Return (X, Y) of the center of cell containing provided text 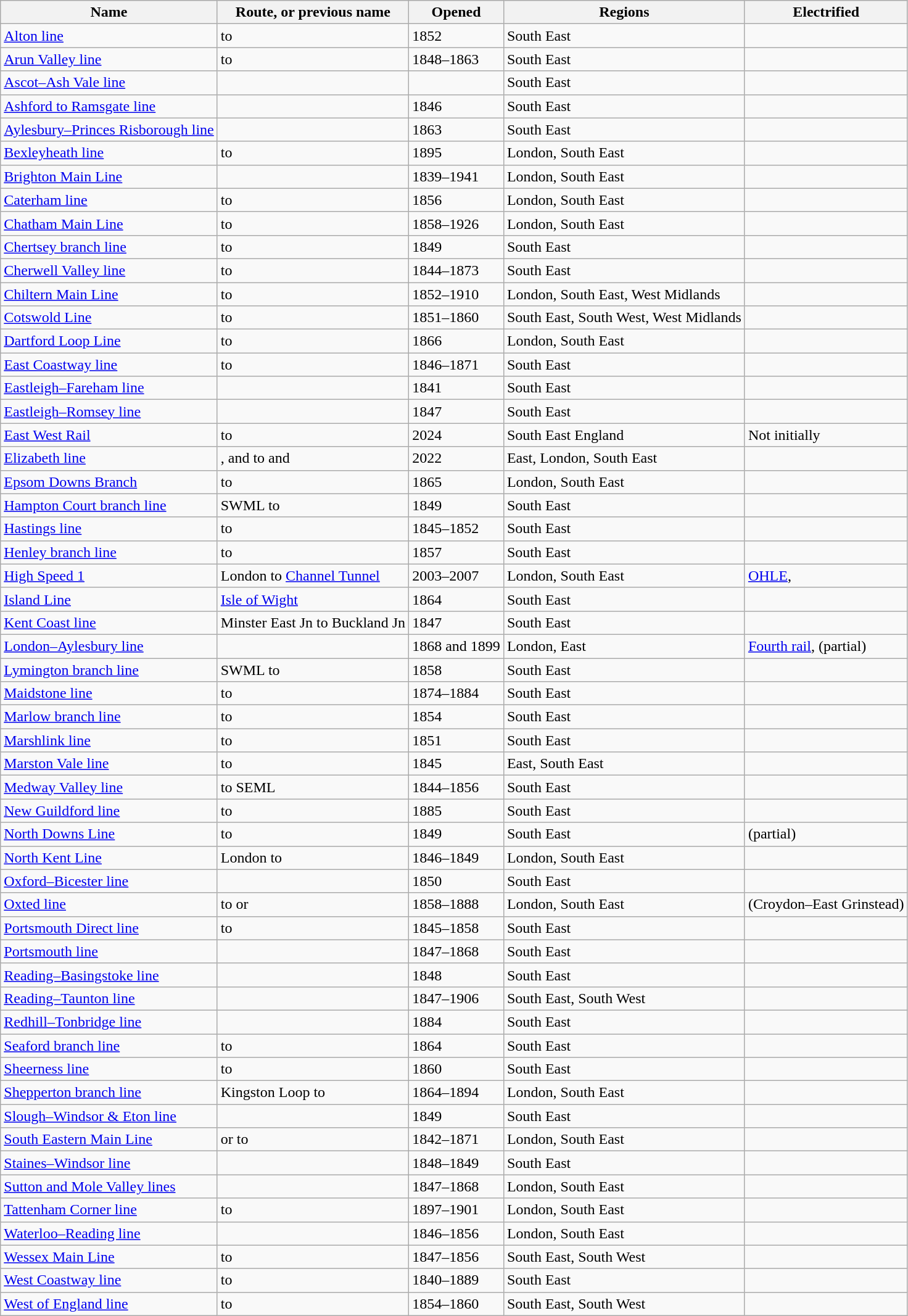
1847–1906 (456, 998)
1846–1856 (456, 1233)
1845 (456, 764)
Ashford to Ramsgate line (109, 106)
Sheerness line (109, 1069)
Bexleyheath line (109, 153)
1860 (456, 1069)
1884 (456, 1022)
1858–1926 (456, 223)
Hampton Court branch line (109, 505)
1857 (456, 552)
Isle of Wight (313, 599)
East, South East (624, 764)
London, South East, West Midlands (624, 294)
or to (313, 1140)
Name (109, 12)
Electrified (826, 12)
1847–1856 (456, 1257)
Tattenham Corner line (109, 1210)
Portsmouth line (109, 951)
Seaford branch line (109, 1046)
Reading–Taunton line (109, 998)
Redhill–Tonbridge line (109, 1022)
London, East (624, 646)
Oxford–Bicester line (109, 881)
Maidstone line (109, 693)
High Speed 1 (109, 576)
Marshlink line (109, 740)
1852–1910 (456, 294)
1842–1871 (456, 1140)
Aylesbury–Princes Risborough line (109, 130)
Eastleigh–Fareham line (109, 388)
Ascot–Ash Vale line (109, 83)
, and to and (313, 458)
1895 (456, 153)
1865 (456, 482)
OHLE, (826, 576)
1864–1894 (456, 1093)
Wessex Main Line (109, 1257)
Sutton and Mole Valley lines (109, 1186)
(partial) (826, 834)
Marston Vale line (109, 764)
Chatham Main Line (109, 223)
1851–1860 (456, 318)
1897–1901 (456, 1210)
1845–1852 (456, 529)
Oxted line (109, 904)
Brighton Main Line (109, 176)
North Downs Line (109, 834)
1844–1856 (456, 787)
Chiltern Main Line (109, 294)
Caterham line (109, 200)
Opened (456, 12)
to or (313, 904)
1848–1849 (456, 1163)
East West Rail (109, 435)
Epsom Downs Branch (109, 482)
1841 (456, 388)
1848 (456, 975)
New Guildford line (109, 811)
1854–1860 (456, 1304)
1856 (456, 200)
Regions (624, 12)
South East England (624, 435)
Waterloo–Reading line (109, 1233)
1848–1863 (456, 59)
Route, or previous name (313, 12)
Elizabeth line (109, 458)
Fourth rail, (partial) (826, 646)
1858–1888 (456, 904)
Island Line (109, 599)
Portsmouth Direct line (109, 928)
Lymington branch line (109, 669)
Minster East Jn to Buckland Jn (313, 623)
Cherwell Valley line (109, 270)
1846–1849 (456, 858)
1840–1889 (456, 1280)
Chertsey branch line (109, 247)
Cotswold Line (109, 318)
East Coastway line (109, 365)
1854 (456, 717)
West of England line (109, 1304)
1852 (456, 36)
Hastings line (109, 529)
1868 and 1899 (456, 646)
Eastleigh–Romsey line (109, 412)
1846–1871 (456, 365)
Dartford Loop Line (109, 341)
Slough–Windsor & Eton line (109, 1116)
Reading–Basingstoke line (109, 975)
1844–1873 (456, 270)
South East, South West, West Midlands (624, 318)
1863 (456, 130)
2022 (456, 458)
Shepperton branch line (109, 1093)
1851 (456, 740)
Kent Coast line (109, 623)
London to (313, 858)
2003–2007 (456, 576)
(Croydon–East Grinstead) (826, 904)
West Coastway line (109, 1280)
Alton line (109, 36)
2024 (456, 435)
London to Channel Tunnel (313, 576)
South Eastern Main Line (109, 1140)
London–Aylesbury line (109, 646)
1885 (456, 811)
to SEML (313, 787)
Arun Valley line (109, 59)
1846 (456, 106)
1845–1858 (456, 928)
1866 (456, 341)
Medway Valley line (109, 787)
Henley branch line (109, 552)
1858 (456, 669)
North Kent Line (109, 858)
Not initially (826, 435)
1850 (456, 881)
Marlow branch line (109, 717)
1874–1884 (456, 693)
East, London, South East (624, 458)
1839–1941 (456, 176)
Staines–Windsor line (109, 1163)
Kingston Loop to (313, 1093)
